Identify which cell holds the provided text, then report its (X, Y) central coordinate. 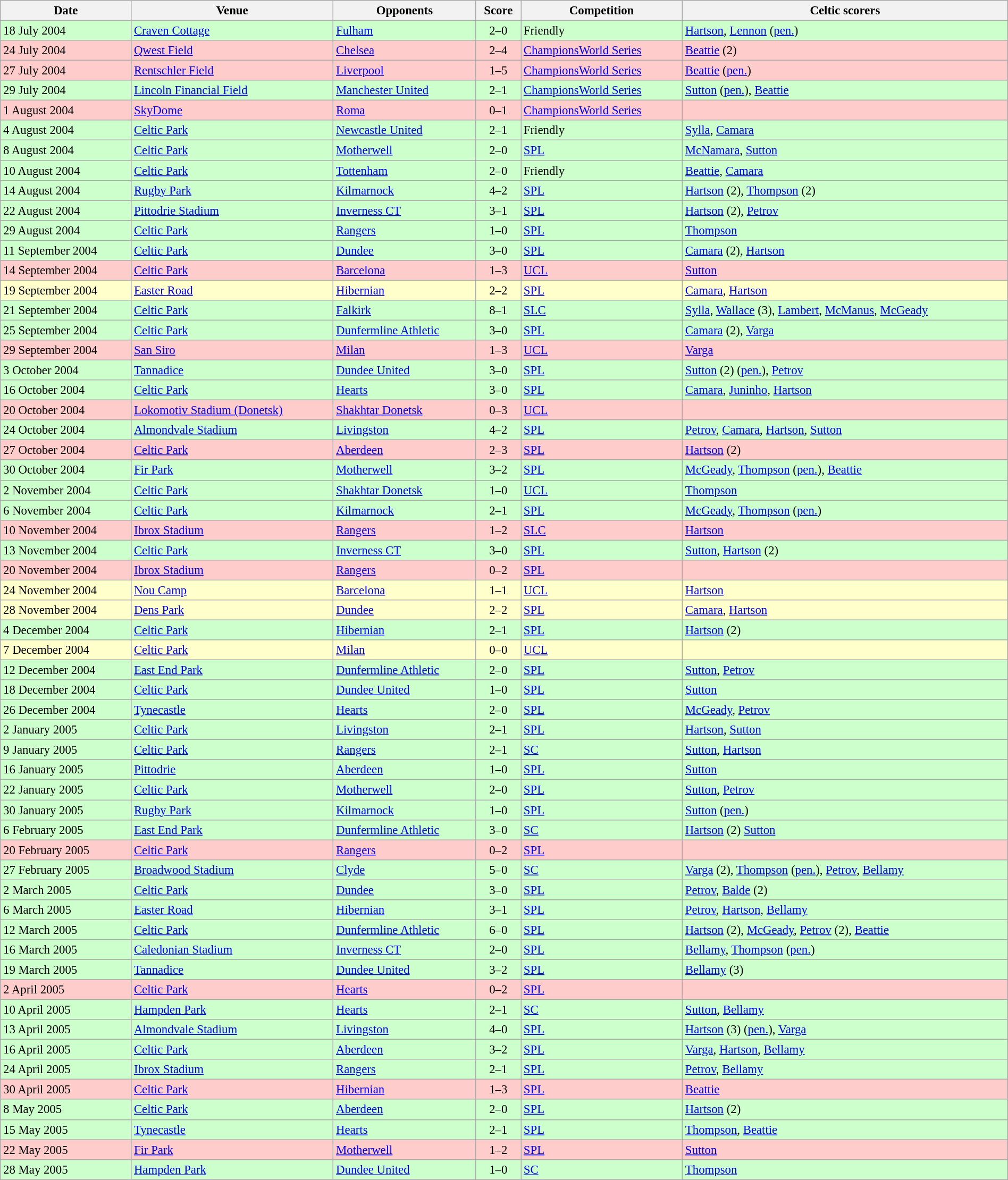
Camara, Juninho, Hartson (845, 390)
Petrov, Balde (2) (845, 890)
McGeady, Thompson (pen.) (845, 510)
13 April 2005 (66, 1030)
Hartson (2), Petrov (845, 210)
0–0 (499, 650)
Liverpool (405, 71)
Falkirk (405, 310)
Sutton, Bellamy (845, 1010)
22 August 2004 (66, 210)
7 December 2004 (66, 650)
2 January 2005 (66, 730)
Varga (2), Thompson (pen.), Petrov, Bellamy (845, 870)
1–1 (499, 590)
27 February 2005 (66, 870)
2–3 (499, 450)
14 August 2004 (66, 190)
Sylla, Wallace (3), Lambert, McManus, McGeady (845, 310)
30 April 2005 (66, 1090)
9 January 2005 (66, 750)
15 May 2005 (66, 1130)
14 September 2004 (66, 271)
Hartson, Sutton (845, 730)
Qwest Field (232, 50)
1–5 (499, 71)
28 May 2005 (66, 1169)
22 May 2005 (66, 1150)
Fulham (405, 31)
26 December 2004 (66, 710)
Lincoln Financial Field (232, 90)
Bellamy, Thompson (pen.) (845, 950)
Newcastle United (405, 130)
30 October 2004 (66, 470)
30 January 2005 (66, 810)
29 July 2004 (66, 90)
SkyDome (232, 111)
2 March 2005 (66, 890)
Pittodrie (232, 770)
Sutton (2) (pen.), Petrov (845, 370)
Sutton (pen.) (845, 810)
San Siro (232, 350)
Sutton, Hartson (2) (845, 550)
2 April 2005 (66, 990)
1 August 2004 (66, 111)
8 May 2005 (66, 1110)
18 July 2004 (66, 31)
Competition (602, 11)
24 October 2004 (66, 430)
Rentschler Field (232, 71)
8 August 2004 (66, 150)
Hartson (2), McGeady, Petrov (2), Beattie (845, 930)
Roma (405, 111)
Nou Camp (232, 590)
0–3 (499, 410)
20 February 2005 (66, 850)
Clyde (405, 870)
Dens Park (232, 610)
22 January 2005 (66, 790)
Caledonian Stadium (232, 950)
4 August 2004 (66, 130)
20 October 2004 (66, 410)
Venue (232, 11)
Beattie, Camara (845, 171)
25 September 2004 (66, 330)
Hartson (2) Sutton (845, 830)
Chelsea (405, 50)
Date (66, 11)
24 April 2005 (66, 1069)
Opponents (405, 11)
16 April 2005 (66, 1050)
19 September 2004 (66, 290)
11 September 2004 (66, 250)
21 September 2004 (66, 310)
Beattie (pen.) (845, 71)
29 August 2004 (66, 230)
16 October 2004 (66, 390)
4 December 2004 (66, 630)
24 November 2004 (66, 590)
Lokomotiv Stadium (Donetsk) (232, 410)
Camara (2), Hartson (845, 250)
6 March 2005 (66, 910)
12 March 2005 (66, 930)
Petrov, Camara, Hartson, Sutton (845, 430)
Hartson (2), Thompson (2) (845, 190)
Score (499, 11)
Sylla, Camara (845, 130)
Camara (2), Varga (845, 330)
McGeady, Thompson (pen.), Beattie (845, 470)
McNamara, Sutton (845, 150)
2 November 2004 (66, 490)
20 November 2004 (66, 570)
Sutton (pen.), Beattie (845, 90)
29 September 2004 (66, 350)
0–1 (499, 111)
Sutton, Hartson (845, 750)
Petrov, Hartson, Bellamy (845, 910)
Beattie (845, 1090)
Celtic scorers (845, 11)
8–1 (499, 310)
2–4 (499, 50)
16 March 2005 (66, 950)
10 November 2004 (66, 530)
18 December 2004 (66, 690)
Broadwood Stadium (232, 870)
4–0 (499, 1030)
16 January 2005 (66, 770)
6–0 (499, 930)
6 November 2004 (66, 510)
Varga, Hartson, Bellamy (845, 1050)
24 July 2004 (66, 50)
Tottenham (405, 171)
28 November 2004 (66, 610)
Thompson, Beattie (845, 1130)
27 October 2004 (66, 450)
10 April 2005 (66, 1010)
Craven Cottage (232, 31)
Manchester United (405, 90)
5–0 (499, 870)
Bellamy (3) (845, 970)
13 November 2004 (66, 550)
3 October 2004 (66, 370)
Beattie (2) (845, 50)
McGeady, Petrov (845, 710)
Hartson, Lennon (pen.) (845, 31)
12 December 2004 (66, 670)
19 March 2005 (66, 970)
10 August 2004 (66, 171)
27 July 2004 (66, 71)
Petrov, Bellamy (845, 1069)
Varga (845, 350)
Pittodrie Stadium (232, 210)
6 February 2005 (66, 830)
Hartson (3) (pen.), Varga (845, 1030)
